Provide the [X, Y] coordinate of the cell's center where the given text is located.  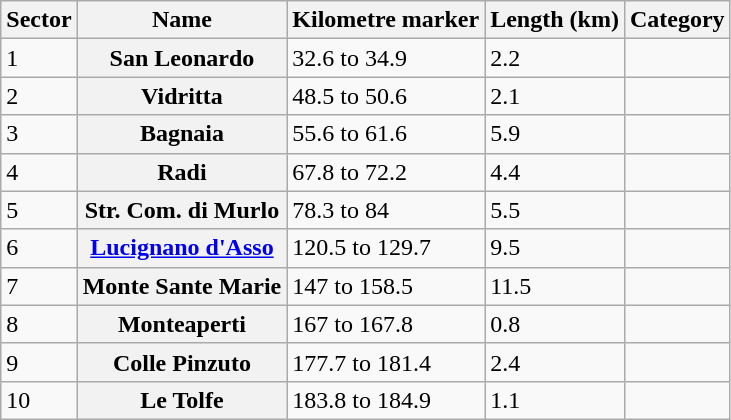
Str. Com. di Murlo [182, 210]
Monteaperti [182, 324]
6 [39, 248]
55.6 to 61.6 [386, 134]
2.2 [555, 58]
3 [39, 134]
5.9 [555, 134]
10 [39, 400]
0.8 [555, 324]
67.8 to 72.2 [386, 172]
120.5 to 129.7 [386, 248]
147 to 158.5 [386, 286]
Category [677, 20]
4.4 [555, 172]
9 [39, 362]
Sector [39, 20]
9.5 [555, 248]
177.7 to 181.4 [386, 362]
Le Tolfe [182, 400]
Monte Sante Marie [182, 286]
2 [39, 96]
2.4 [555, 362]
Name [182, 20]
7 [39, 286]
78.3 to 84 [386, 210]
Length (km) [555, 20]
Lucignano d'Asso [182, 248]
183.8 to 184.9 [386, 400]
5.5 [555, 210]
1.1 [555, 400]
Bagnaia [182, 134]
2.1 [555, 96]
Radi [182, 172]
32.6 to 34.9 [386, 58]
Kilometre marker [386, 20]
4 [39, 172]
48.5 to 50.6 [386, 96]
Colle Pinzuto [182, 362]
11.5 [555, 286]
167 to 167.8 [386, 324]
8 [39, 324]
Vidritta [182, 96]
1 [39, 58]
5 [39, 210]
San Leonardo [182, 58]
